Detect which cell encompasses the target text, then output its (x, y) center coordinate. 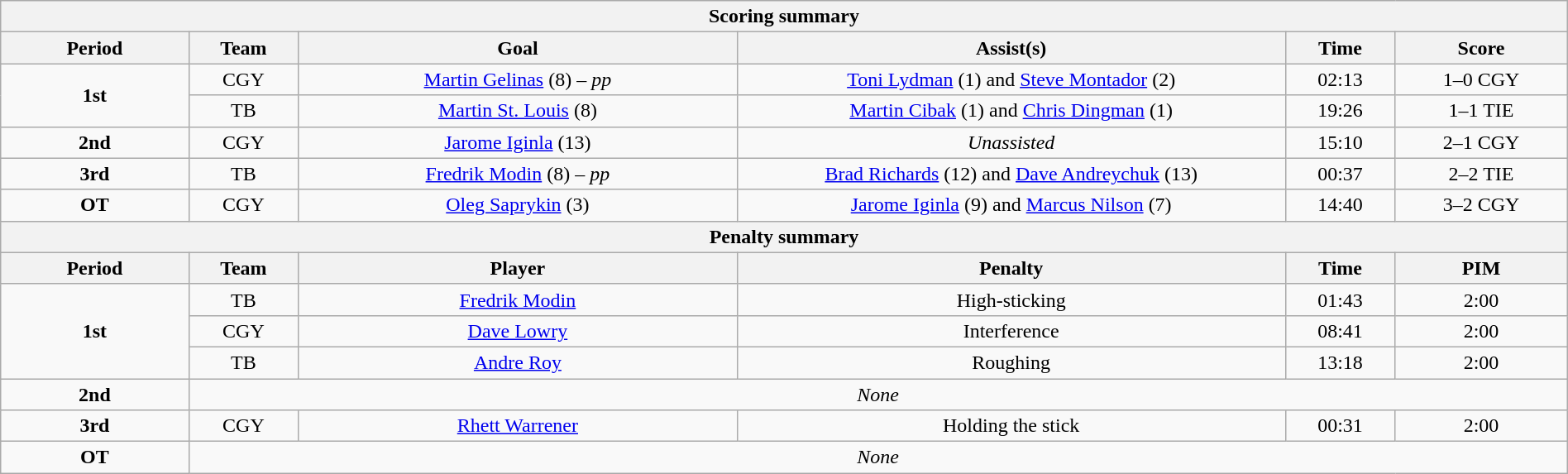
Andre Roy (518, 362)
1–0 CGY (1481, 79)
Player (518, 268)
Interference (1011, 331)
1–1 TIE (1481, 111)
Penalty summary (784, 237)
Brad Richards (12) and Dave Andreychuk (13) (1011, 174)
3–2 CGY (1481, 205)
00:31 (1340, 426)
00:37 (1340, 174)
Scoring summary (784, 17)
02:13 (1340, 79)
Martin Gelinas (8) – pp (518, 79)
Jarome Iginla (9) and Marcus Nilson (7) (1011, 205)
01:43 (1340, 299)
High-sticking (1011, 299)
Score (1481, 48)
Roughing (1011, 362)
Martin St. Louis (8) (518, 111)
Holding the stick (1011, 426)
Jarome Iginla (13) (518, 142)
2–2 TIE (1481, 174)
Fredrik Modin (8) – pp (518, 174)
08:41 (1340, 331)
2–1 CGY (1481, 142)
13:18 (1340, 362)
Goal (518, 48)
Unassisted (1011, 142)
14:40 (1340, 205)
Oleg Saprykin (3) (518, 205)
Penalty (1011, 268)
Assist(s) (1011, 48)
19:26 (1340, 111)
PIM (1481, 268)
Martin Cibak (1) and Chris Dingman (1) (1011, 111)
15:10 (1340, 142)
Toni Lydman (1) and Steve Montador (2) (1011, 79)
Rhett Warrener (518, 426)
Fredrik Modin (518, 299)
Dave Lowry (518, 331)
